Identify which cell holds the provided text, then report its [x, y] central coordinate. 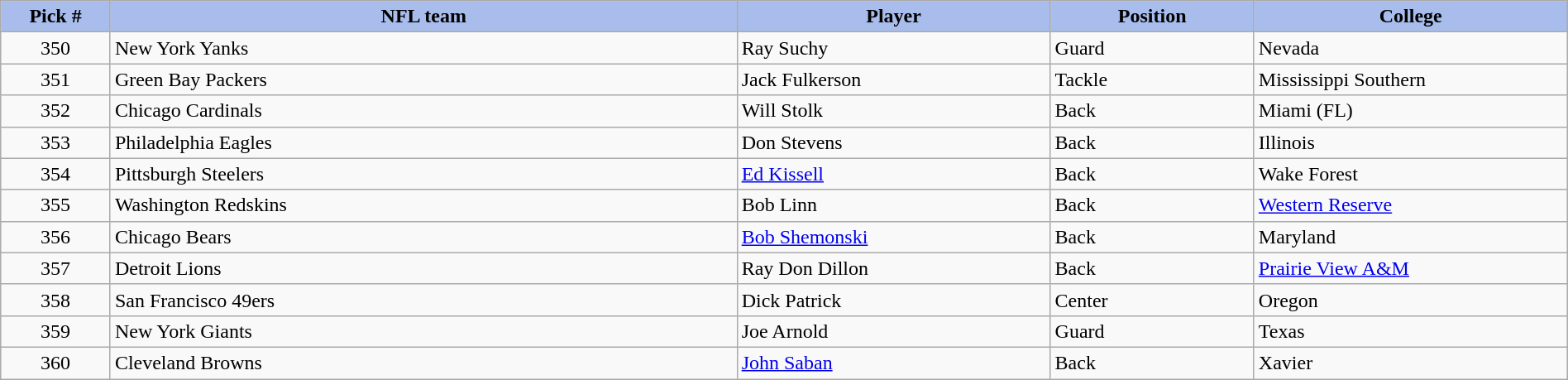
Detroit Lions [423, 268]
355 [56, 205]
Nevada [1411, 48]
359 [56, 331]
Wake Forest [1411, 174]
Position [1152, 17]
Prairie View A&M [1411, 268]
Chicago Bears [423, 237]
Chicago Cardinals [423, 111]
New York Giants [423, 331]
Green Bay Packers [423, 79]
360 [56, 363]
Mississippi Southern [1411, 79]
353 [56, 142]
Tackle [1152, 79]
Jack Fulkerson [893, 79]
San Francisco 49ers [423, 300]
357 [56, 268]
Oregon [1411, 300]
Illinois [1411, 142]
Bob Linn [893, 205]
Ed Kissell [893, 174]
Western Reserve [1411, 205]
Don Stevens [893, 142]
Miami (FL) [1411, 111]
College [1411, 17]
Joe Arnold [893, 331]
Ray Suchy [893, 48]
Maryland [1411, 237]
352 [56, 111]
Center [1152, 300]
NFL team [423, 17]
Player [893, 17]
John Saban [893, 363]
Pittsburgh Steelers [423, 174]
Dick Patrick [893, 300]
Cleveland Browns [423, 363]
Bob Shemonski [893, 237]
351 [56, 79]
Xavier [1411, 363]
Texas [1411, 331]
Ray Don Dillon [893, 268]
Pick # [56, 17]
350 [56, 48]
New York Yanks [423, 48]
354 [56, 174]
Will Stolk [893, 111]
356 [56, 237]
Washington Redskins [423, 205]
358 [56, 300]
Philadelphia Eagles [423, 142]
